Find where the given text appears and provide that cell's center as [x, y] coordinate. 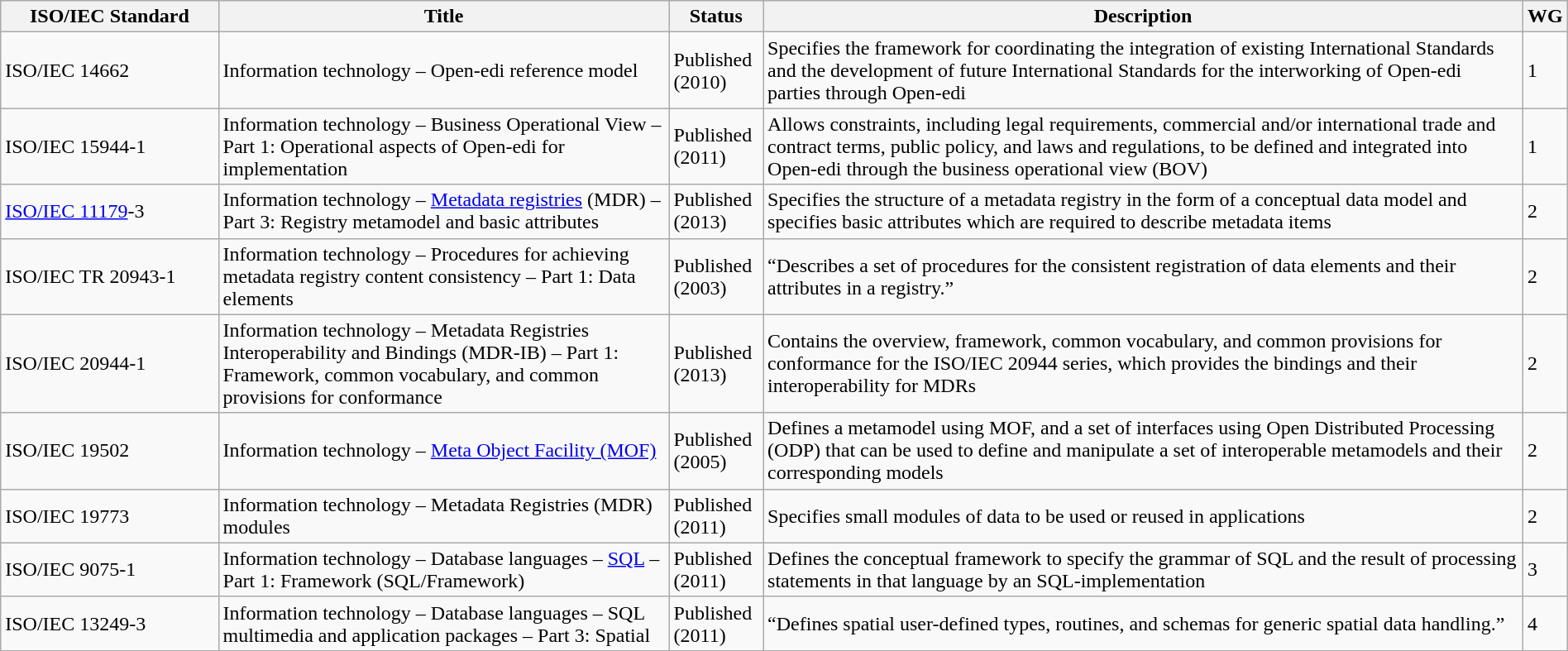
Information technology – Procedures for achieving metadata registry content consistency – Part 1: Data elements [443, 276]
ISO/IEC 9075-1 [109, 569]
ISO/IEC 19773 [109, 516]
ISO/IEC 20944-1 [109, 364]
Information technology – Metadata Registries (MDR) modules [443, 516]
3 [1545, 569]
“Defines spatial user-defined types, routines, and schemas for generic spatial data handling.” [1143, 624]
ISO/IEC 15944-1 [109, 146]
Published (2010) [716, 70]
ISO/IEC 19502 [109, 451]
Published (2003) [716, 276]
ISO/IEC 13249-3 [109, 624]
Information technology – Open-edi reference model [443, 70]
Title [443, 17]
Information technology – Business Operational View – Part 1: Operational aspects of Open-edi for implementation [443, 146]
Specifies small modules of data to be used or reused in applications [1143, 516]
4 [1545, 624]
ISO/IEC Standard [109, 17]
“Describes a set of procedures for the consistent registration of data elements and their attributes in a registry.” [1143, 276]
Defines the conceptual framework to specify the grammar of SQL and the result of processing statements in that language by an SQL-implementation [1143, 569]
ISO/IEC 14662 [109, 70]
WG [1545, 17]
Status [716, 17]
Information technology – Database languages – SQL – Part 1: Framework (SQL/Framework) [443, 569]
ISO/IEC 11179-3 [109, 212]
Description [1143, 17]
Information technology – Metadata registries (MDR) – Part 3: Registry metamodel and basic attributes [443, 212]
Published (2005) [716, 451]
ISO/IEC TR 20943-1 [109, 276]
Information technology – Meta Object Facility (MOF) [443, 451]
Information technology – Database languages – SQL multimedia and application packages – Part 3: Spatial [443, 624]
